Identify which cell holds the provided text, then report its (x, y) central coordinate. 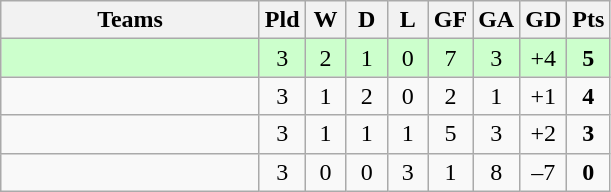
+2 (544, 134)
GF (450, 20)
8 (496, 172)
W (326, 20)
+4 (544, 58)
4 (588, 96)
Pld (282, 20)
D (366, 20)
L (408, 20)
–7 (544, 172)
GA (496, 20)
Teams (130, 20)
+1 (544, 96)
Pts (588, 20)
7 (450, 58)
GD (544, 20)
